Determine the (x, y) coordinate at the center of the cell enclosing the given text.  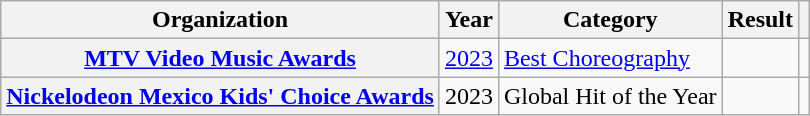
MTV Video Music Awards (220, 58)
Organization (220, 20)
Year (468, 20)
Best Choreography (610, 58)
Category (610, 20)
Result (760, 20)
Global Hit of the Year (610, 96)
Nickelodeon Mexico Kids' Choice Awards (220, 96)
